From the cell containing the given text, extract its center point as [X, Y] coordinate. 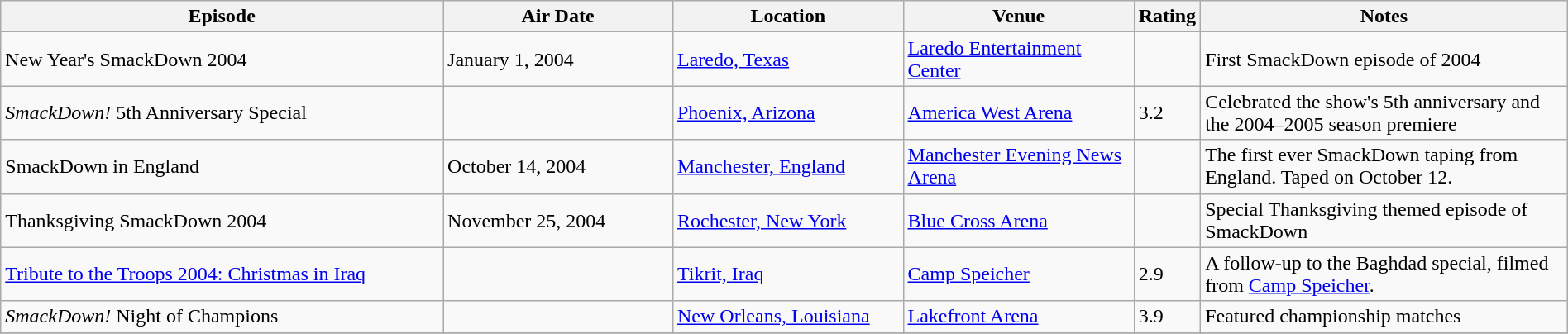
Tribute to the Troops 2004: Christmas in Iraq [222, 274]
First SmackDown episode of 2004 [1384, 60]
New Year's SmackDown 2004 [222, 60]
3.9 [1167, 317]
Blue Cross Arena [1019, 220]
The first ever SmackDown taping from England. Taped on October 12. [1384, 167]
New Orleans, Louisiana [787, 317]
Notes [1384, 17]
2.9 [1167, 274]
January 1, 2004 [558, 60]
Tikrit, Iraq [787, 274]
Manchester, England [787, 167]
Laredo Entertainment Center [1019, 60]
Camp Speicher [1019, 274]
Featured championship matches [1384, 317]
Phoenix, Arizona [787, 112]
Venue [1019, 17]
SmackDown! 5th Anniversary Special [222, 112]
October 14, 2004 [558, 167]
A follow-up to the Baghdad special, filmed from Camp Speicher. [1384, 274]
Manchester Evening News Arena [1019, 167]
Lakefront Arena [1019, 317]
Thanksgiving SmackDown 2004 [222, 220]
America West Arena [1019, 112]
Rochester, New York [787, 220]
November 25, 2004 [558, 220]
SmackDown! Night of Champions [222, 317]
Laredo, Texas [787, 60]
3.2 [1167, 112]
Special Thanksgiving themed episode of SmackDown [1384, 220]
Episode [222, 17]
Air Date [558, 17]
Rating [1167, 17]
SmackDown in England [222, 167]
Celebrated the show's 5th anniversary and the 2004–2005 season premiere [1384, 112]
Location [787, 17]
